Search for the cell housing the specified text and yield its (x, y) center coordinate. 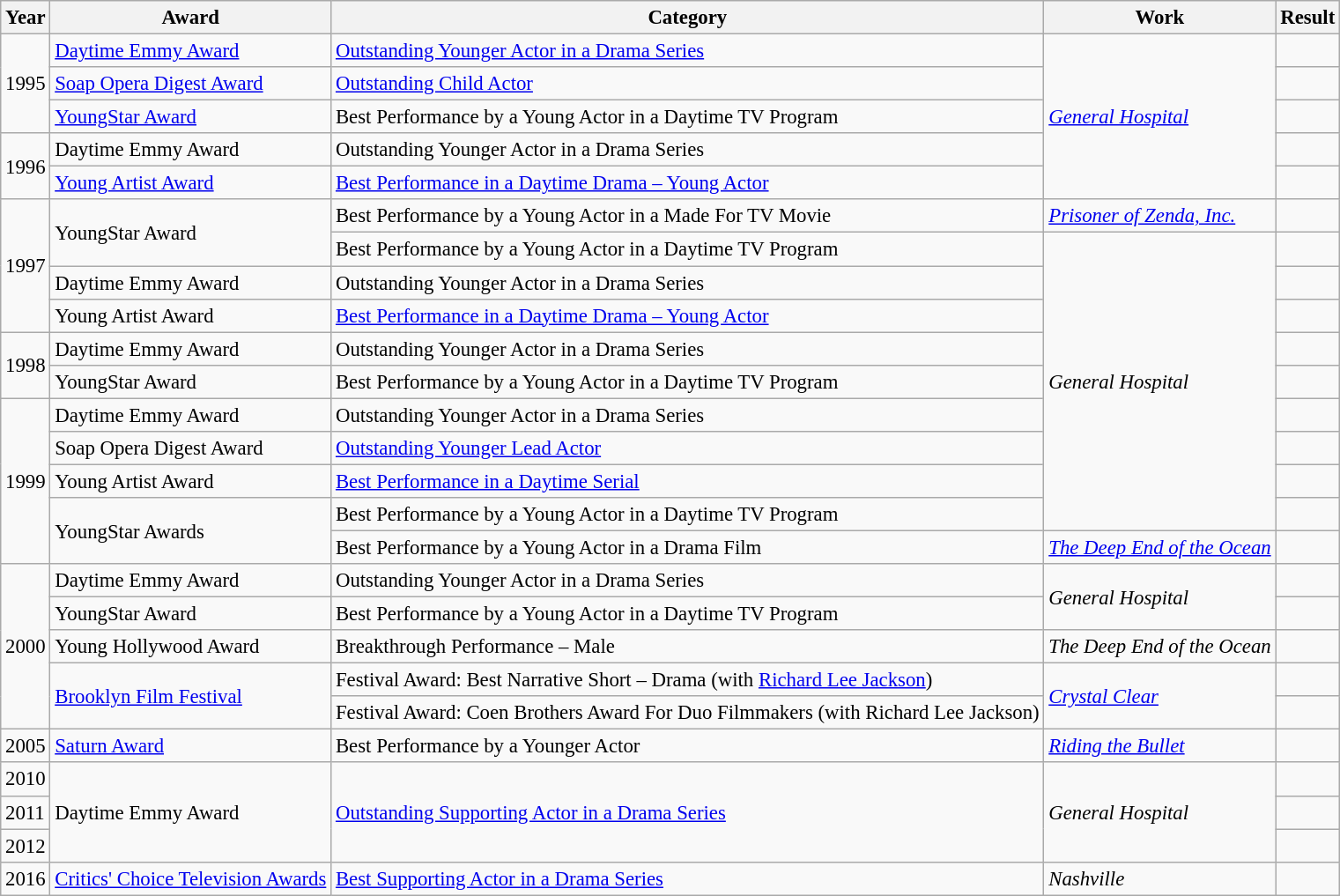
Best Performance by a Younger Actor (687, 746)
Young Hollywood Award (190, 647)
Nashville (1159, 878)
2010 (26, 780)
Best Performance in a Daytime Serial (687, 481)
2000 (26, 647)
Festival Award: Coen Brothers Award For Duo Filmmakers (with Richard Lee Jackson) (687, 713)
Saturn Award (190, 746)
2012 (26, 846)
Year (26, 18)
2011 (26, 812)
Best Supporting Actor in a Drama Series (687, 878)
1996 (26, 166)
YoungStar Awards (190, 530)
Best Performance by a Young Actor in a Drama Film (687, 547)
Outstanding Child Actor (687, 84)
Work (1159, 18)
Prisoner of Zenda, Inc. (1159, 216)
2016 (26, 878)
1998 (26, 365)
Best Performance by a Young Actor in a Made For TV Movie (687, 216)
1997 (26, 265)
Outstanding Younger Lead Actor (687, 448)
Riding the Bullet (1159, 746)
1995 (26, 85)
1999 (26, 481)
Outstanding Supporting Actor in a Drama Series (687, 812)
Breakthrough Performance – Male (687, 647)
Brooklyn Film Festival (190, 696)
Award (190, 18)
2005 (26, 746)
Result (1307, 18)
Category (687, 18)
Critics' Choice Television Awards (190, 878)
Crystal Clear (1159, 696)
Festival Award: Best Narrative Short – Drama (with Richard Lee Jackson) (687, 680)
